Return [x, y] of the center of cell containing provided text 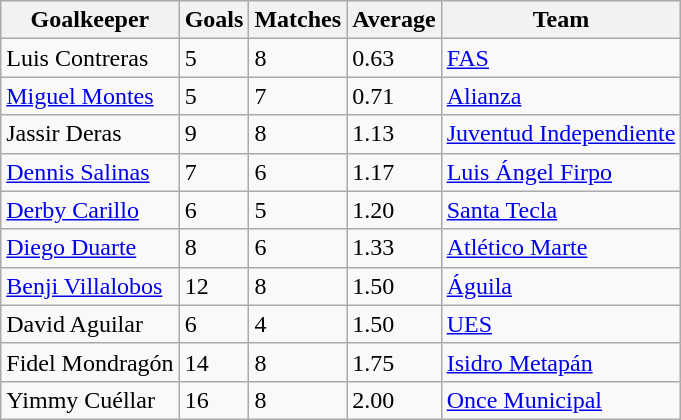
1.20 [394, 210]
UES [561, 324]
14 [214, 362]
Fidel Mondragón [90, 362]
Miguel Montes [90, 96]
1.33 [394, 248]
12 [214, 286]
Derby Carillo [90, 210]
David Aguilar [90, 324]
Juventud Independiente [561, 134]
Dennis Salinas [90, 172]
Team [561, 20]
0.63 [394, 58]
Luis Contreras [90, 58]
0.71 [394, 96]
9 [214, 134]
Benji Villalobos [90, 286]
Santa Tecla [561, 210]
Once Municipal [561, 400]
Matches [298, 20]
Jassir Deras [90, 134]
2.00 [394, 400]
16 [214, 400]
Goalkeeper [90, 20]
Isidro Metapán [561, 362]
Yimmy Cuéllar [90, 400]
Alianza [561, 96]
Goals [214, 20]
1.13 [394, 134]
1.75 [394, 362]
Atlético Marte [561, 248]
1.17 [394, 172]
Diego Duarte [90, 248]
Luis Ángel Firpo [561, 172]
4 [298, 324]
FAS [561, 58]
Águila [561, 286]
Average [394, 20]
